From the cell containing the given text, extract its center point as (X, Y) coordinate. 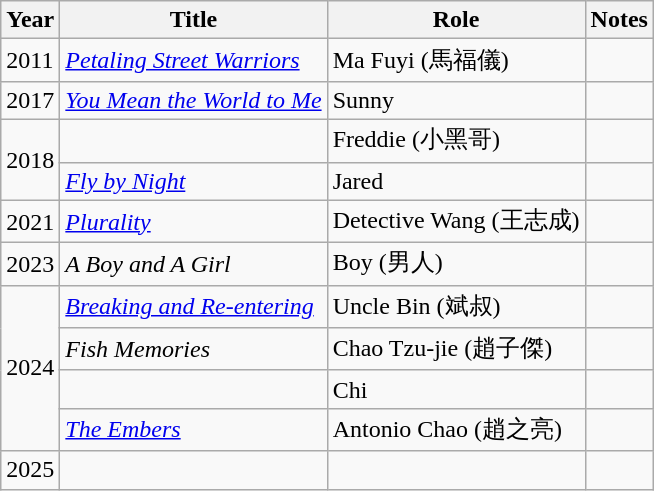
Uncle Bin (斌叔) (456, 306)
Year (30, 20)
Jared (456, 181)
Plurality (194, 222)
Fly by Night (194, 181)
Ma Fuyi (馬福儀) (456, 60)
You Mean the World to Me (194, 100)
Freddie (小黑哥) (456, 140)
2021 (30, 222)
Sunny (456, 100)
2024 (30, 368)
The Embers (194, 430)
2018 (30, 160)
Role (456, 20)
Petaling Street Warriors (194, 60)
Detective Wang (王志成) (456, 222)
2017 (30, 100)
Title (194, 20)
Chao Tzu-jie (趙子傑) (456, 350)
Breaking and Re-entering (194, 306)
Notes (619, 20)
Boy (男人) (456, 264)
Fish Memories (194, 350)
2011 (30, 60)
2023 (30, 264)
Chi (456, 389)
Antonio Chao (趙之亮) (456, 430)
2025 (30, 470)
A Boy and A Girl (194, 264)
